Pinpoint the cell where the given text exists, returning its [X, Y] midpoint coordinate. 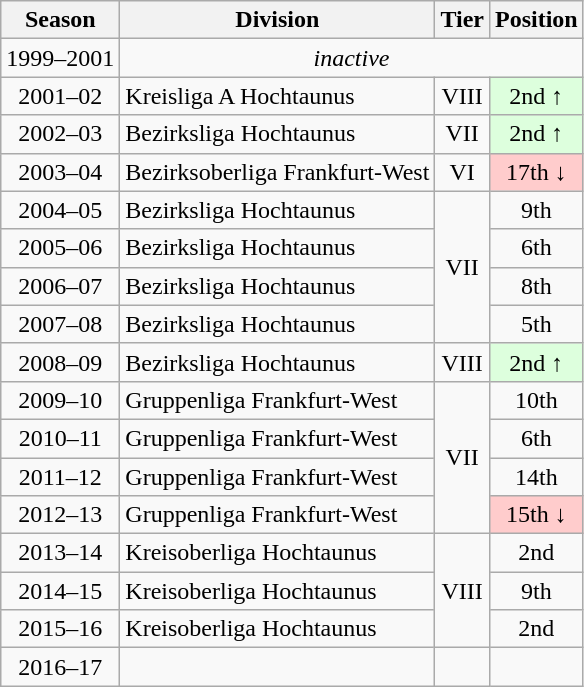
17th ↓ [536, 172]
5th [536, 324]
inactive [352, 58]
Division [278, 20]
Tier [462, 20]
2004–05 [60, 210]
2015–16 [60, 629]
Bezirksoberliga Frankfurt-West [278, 172]
2003–04 [60, 172]
2014–15 [60, 591]
2011–12 [60, 477]
2005–06 [60, 248]
2013–14 [60, 553]
2008–09 [60, 362]
14th [536, 477]
2002–03 [60, 134]
2006–07 [60, 286]
Position [536, 20]
2016–17 [60, 667]
15th ↓ [536, 515]
2012–13 [60, 515]
2007–08 [60, 324]
10th [536, 400]
2009–10 [60, 400]
8th [536, 286]
VI [462, 172]
2001–02 [60, 96]
2010–11 [60, 438]
Kreisliga A Hochtaunus [278, 96]
1999–2001 [60, 58]
Season [60, 20]
